Return the [x, y] coordinate for the center point of the cell that contains the specified text.  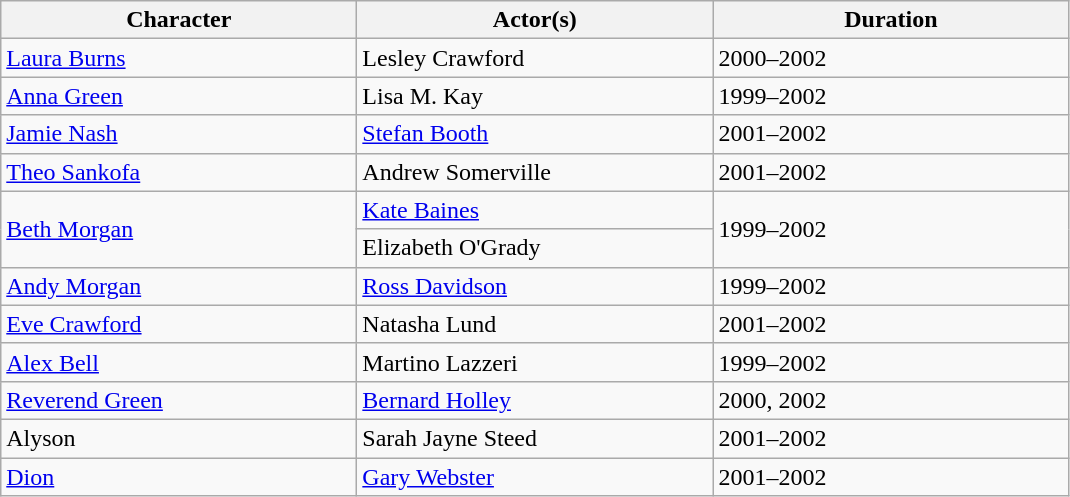
Natasha Lund [535, 324]
Jamie Nash [179, 134]
Eve Crawford [179, 324]
Anna Green [179, 96]
Alex Bell [179, 362]
Stefan Booth [535, 134]
Elizabeth O'Grady [535, 248]
Reverend Green [179, 400]
Actor(s) [535, 20]
Gary Webster [535, 477]
Alyson [179, 438]
Sarah Jayne Steed [535, 438]
Andrew Somerville [535, 172]
Laura Burns [179, 58]
Theo Sankofa [179, 172]
Martino Lazzeri [535, 362]
Dion [179, 477]
Bernard Holley [535, 400]
Lisa M. Kay [535, 96]
Beth Morgan [179, 229]
Ross Davidson [535, 286]
2000–2002 [891, 58]
Duration [891, 20]
Character [179, 20]
Kate Baines [535, 210]
Andy Morgan [179, 286]
Lesley Crawford [535, 58]
2000, 2002 [891, 400]
